Output the [x, y] coordinate of the center of the cell containing the given text.  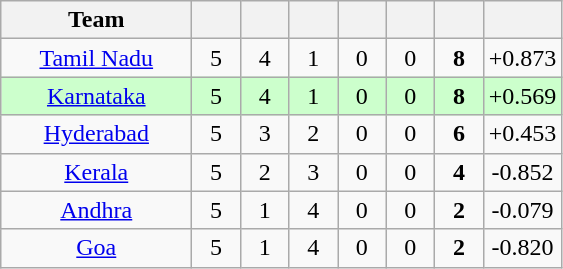
+0.453 [522, 134]
+0.569 [522, 96]
Hyderabad [96, 134]
6 [460, 134]
Goa [96, 248]
Tamil Nadu [96, 58]
Andhra [96, 210]
Team [96, 20]
Kerala [96, 172]
-0.079 [522, 210]
Karnataka [96, 96]
-0.820 [522, 248]
-0.852 [522, 172]
+0.873 [522, 58]
